For the text-containing cell, return its midpoint in [X, Y] coordinate format. 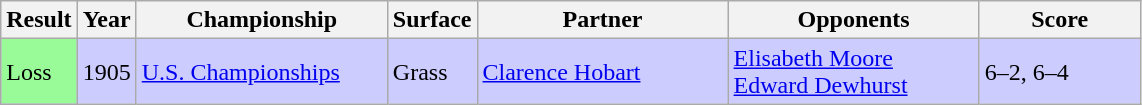
Surface [432, 20]
U.S. Championships [262, 72]
Result [39, 20]
Clarence Hobart [602, 72]
6–2, 6–4 [1060, 72]
Year [106, 20]
Loss [39, 72]
Championship [262, 20]
Opponents [854, 20]
Score [1060, 20]
Elisabeth Moore Edward Dewhurst [854, 72]
Partner [602, 20]
1905 [106, 72]
Grass [432, 72]
